Locate the cell with the specified text and output its [X, Y] center coordinate. 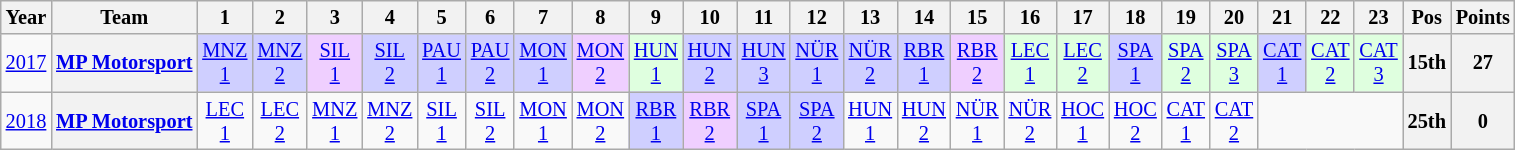
6 [490, 17]
21 [1282, 17]
7 [542, 17]
1 [224, 17]
18 [1136, 17]
2017 [26, 63]
23 [1378, 17]
16 [1030, 17]
HOC2 [1136, 121]
5 [442, 17]
8 [600, 17]
20 [1234, 17]
Team [124, 17]
14 [924, 17]
25th [1427, 121]
17 [1082, 17]
Points [1483, 17]
HUN3 [764, 63]
9 [656, 17]
PAU2 [490, 63]
4 [390, 17]
3 [334, 17]
HOC1 [1082, 121]
CAT3 [1378, 63]
27 [1483, 63]
10 [710, 17]
11 [764, 17]
SPA3 [1234, 63]
13 [870, 17]
15 [978, 17]
Pos [1427, 17]
2018 [26, 121]
22 [1330, 17]
PAU1 [442, 63]
2 [280, 17]
19 [1186, 17]
15th [1427, 63]
0 [1483, 121]
12 [816, 17]
Year [26, 17]
